Provide the (X, Y) coordinate of the cell's center where the given text is located.  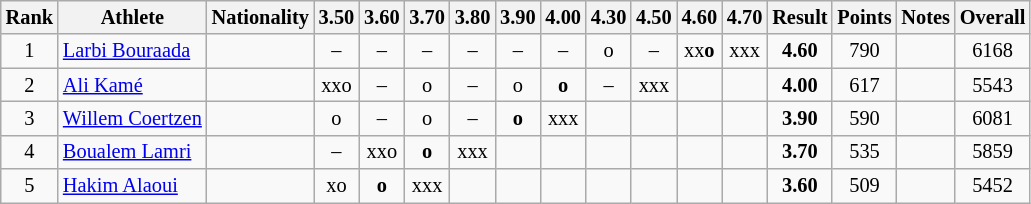
4 (30, 152)
6168 (992, 51)
3.50 (336, 17)
2 (30, 85)
4.50 (654, 17)
5543 (992, 85)
5452 (992, 186)
590 (864, 118)
6081 (992, 118)
Athlete (132, 17)
790 (864, 51)
Result (800, 17)
3 (30, 118)
Boualem Lamri (132, 152)
1 (30, 51)
Points (864, 17)
4.30 (608, 17)
Overall (992, 17)
509 (864, 186)
535 (864, 152)
Hakim Alaoui (132, 186)
3.80 (472, 17)
Willem Coertzen (132, 118)
5 (30, 186)
5859 (992, 152)
Notes (926, 17)
Nationality (260, 17)
Ali Kamé (132, 85)
Larbi Bouraada (132, 51)
4.70 (744, 17)
617 (864, 85)
Rank (30, 17)
xo (336, 186)
